Output the (x, y) coordinate of the center of the cell containing the given text.  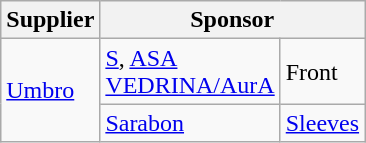
Sarabon (190, 123)
Sponsor (232, 20)
Supplier (50, 20)
Front (322, 72)
Umbro (50, 90)
S, ASA VEDRINA/AurA (190, 72)
Sleeves (322, 123)
